Extract the (X, Y) coordinate from the center of the cell holding the provided text.  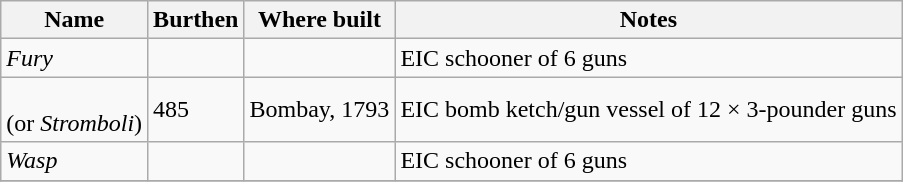
Name (74, 20)
Where built (320, 20)
Bombay, 1793 (320, 110)
Notes (648, 20)
EIC bomb ketch/gun vessel of 12 × 3-pounder guns (648, 110)
(or Stromboli) (74, 110)
485 (196, 110)
Burthen (196, 20)
Wasp (74, 161)
Fury (74, 58)
